Detect which cell encompasses the target text, then output its (x, y) center coordinate. 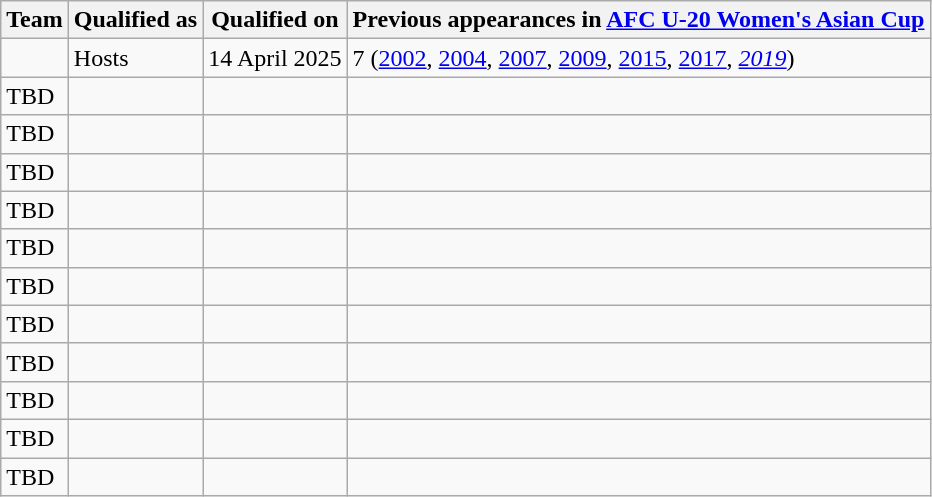
Qualified on (275, 20)
14 April 2025 (275, 58)
7 (2002, 2004, 2007, 2009, 2015, 2017, 2019) (638, 58)
Hosts (135, 58)
Qualified as (135, 20)
Team (35, 20)
Previous appearances in AFC U-20 Women's Asian Cup (638, 20)
